Pinpoint the cell where the given text exists, returning its (x, y) midpoint coordinate. 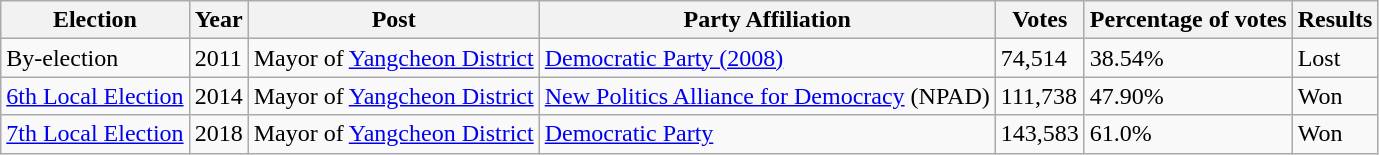
Party Affiliation (767, 20)
Democratic Party (2008) (767, 58)
61.0% (1188, 134)
2011 (218, 58)
Election (95, 20)
2018 (218, 134)
By-election (95, 58)
74,514 (1040, 58)
Results (1335, 20)
7th Local Election (95, 134)
143,583 (1040, 134)
New Politics Alliance for Democracy (NPAD) (767, 96)
111,738 (1040, 96)
Post (394, 20)
2014 (218, 96)
38.54% (1188, 58)
Lost (1335, 58)
47.90% (1188, 96)
Votes (1040, 20)
6th Local Election (95, 96)
Year (218, 20)
Percentage of votes (1188, 20)
Democratic Party (767, 134)
